Scan for the cell matching the given text and deliver its [X, Y] coordinate at center. 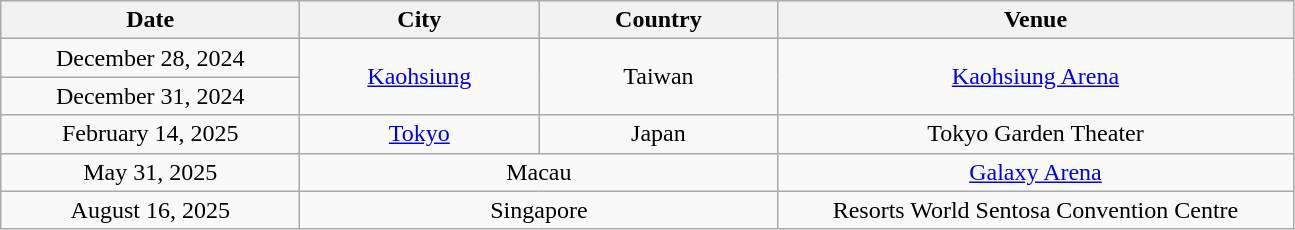
Tokyo [420, 134]
February 14, 2025 [150, 134]
December 31, 2024 [150, 96]
Macau [539, 172]
Kaohsiung Arena [1036, 77]
Taiwan [658, 77]
City [420, 20]
May 31, 2025 [150, 172]
Japan [658, 134]
Country [658, 20]
Resorts World Sentosa Convention Centre [1036, 210]
Galaxy Arena [1036, 172]
Tokyo Garden Theater [1036, 134]
August 16, 2025 [150, 210]
Date [150, 20]
Singapore [539, 210]
Venue [1036, 20]
Kaohsiung [420, 77]
December 28, 2024 [150, 58]
